From the cell containing the given text, extract its center point as [X, Y] coordinate. 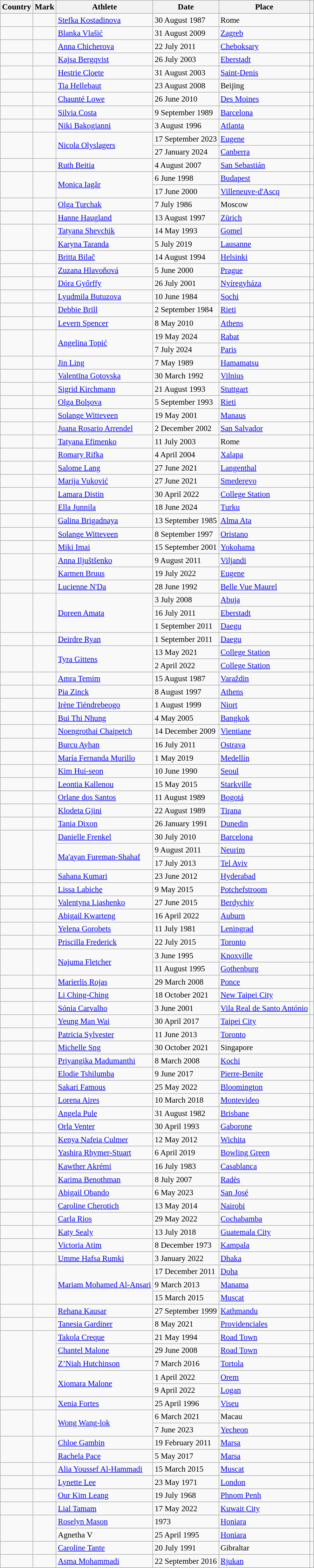
Des Moines [264, 99]
Olga Bolşova [104, 402]
Langenthal [264, 468]
Montevideo [264, 1100]
Yecheon [264, 1430]
Gaborone [264, 1127]
Tania Dixon [104, 824]
Budapest [264, 178]
Sakari Famous [104, 1087]
Dhaka [264, 1258]
Smederevo [264, 481]
23 August 2008 [186, 86]
Deirdre Ryan [104, 639]
Cochabamba [264, 1219]
1 April 2022 [186, 1377]
Danielle Frenkel [104, 837]
Nairobi [264, 1206]
Abuja [264, 600]
14 August 1994 [186, 257]
Doreen Amata [104, 613]
Umme Hafsa Rumki [104, 1258]
25 April 1995 [186, 1535]
Orem [264, 1377]
Lausanne [264, 244]
Country [17, 7]
Canberra [264, 152]
15 May 2015 [186, 784]
Yelena Gorobets [104, 929]
7 March 2016 [186, 1364]
Caroline Cherotich [104, 1206]
9 May 2015 [186, 890]
17 December 2011 [186, 1272]
Logan [264, 1390]
7 May 1989 [186, 363]
27 June 2015 [186, 903]
19 July 1968 [186, 1495]
Karima Benothman [104, 1179]
San José [264, 1192]
30 April 1993 [186, 1127]
13 August 1997 [186, 218]
Ella Junnila [104, 508]
Xalapa [264, 455]
Kochi [264, 1061]
London [264, 1482]
Bui Thi Nhung [104, 718]
22 August 1989 [186, 810]
30 August 1987 [186, 20]
Chaunté Lowe [104, 99]
31 August 2009 [186, 33]
3 June 1995 [186, 956]
Salome Lang [104, 468]
María Fernanda Murillo [104, 758]
Oristano [264, 534]
Sigrid Kirchmann [104, 389]
13 May 2021 [186, 652]
8 August 1997 [186, 692]
Auburn [264, 916]
Athlete [104, 7]
31 August 1982 [186, 1114]
Stuttgart [264, 389]
Tanesia Gardiner [104, 1324]
Britta Bilač [104, 257]
Lamara Distin [104, 494]
19 February 2011 [186, 1443]
Blanka Vlašić [104, 33]
Tatyana Efimenko [104, 442]
19 May 2001 [186, 415]
14 May 1993 [186, 231]
Carla Rios [104, 1219]
Our Kim Leang [104, 1495]
3 July 2008 [186, 600]
5 July 2019 [186, 244]
Rjukan [264, 1561]
30 April 2017 [186, 1021]
Tirana [264, 810]
Dóra Győrffy [104, 283]
Zagreb [264, 33]
Moscow [264, 205]
Juana Rosario Arrendel [104, 429]
13 July 2018 [186, 1232]
21 August 1993 [186, 389]
Kuwait City [264, 1509]
9 March 2013 [186, 1285]
Starkville [264, 784]
25 April 1996 [186, 1403]
21 May 1994 [186, 1337]
Saint-Denis [264, 73]
19 July 2022 [186, 573]
Alia Youssef Al-Hammadi [104, 1469]
Marierlis Rojas [104, 982]
25 May 2022 [186, 1087]
10 March 2018 [186, 1100]
Turku [264, 508]
17 May 2022 [186, 1509]
Rehana Kausar [104, 1311]
Lial Tamam [104, 1509]
29 May 2022 [186, 1219]
Kawther Akrémi [104, 1166]
Ma'ayan Fureman-Shahaf [104, 856]
7 June 2023 [186, 1430]
Karyna Taranda [104, 244]
Brisbane [264, 1114]
Helsinki [264, 257]
23 June 2012 [186, 876]
Villeneuve-d'Ascq [264, 191]
30 April 2022 [186, 494]
Karmen Bruus [104, 573]
Belle Vue Maurel [264, 587]
Ponce [264, 982]
22 July 2011 [186, 47]
26 June 2010 [186, 99]
Lynette Lee [104, 1482]
Viljandi [264, 560]
Angela Pule [104, 1114]
Silvia Costa [104, 112]
Vilnius [264, 376]
11 June 2013 [186, 1034]
Anna Chicherova [104, 47]
Olga Turchak [104, 205]
Valentīna Gotovska [104, 376]
9 June 2017 [186, 1074]
Takola Creque [104, 1337]
Zürich [264, 218]
Nyíregyháza [264, 283]
11 July 2003 [186, 442]
Rachela Pace [104, 1456]
6 June 1998 [186, 178]
Vientiane [264, 732]
Tatyana Shevchik [104, 231]
Gibraltar [264, 1548]
Alma Ata [264, 521]
Beijing [264, 86]
15 September 2001 [186, 547]
Kajsa Bergqvist [104, 60]
16 July 1983 [186, 1166]
Ruth Beitia [104, 165]
Priyangika Madumanthi [104, 1061]
Angelina Topić [104, 343]
Lorena Aires [104, 1100]
Kim Hui-seon [104, 771]
Kampala [264, 1245]
Singapore [264, 1048]
Asma Mohammadi [104, 1561]
New Taipei City [264, 995]
13 May 2014 [186, 1206]
Irène Tiéndrebeogo [104, 705]
Lucienne N'Da [104, 587]
Taipei City [264, 1021]
26 July 2001 [186, 283]
12 May 2012 [186, 1140]
Tyra Gittens [104, 659]
31 August 2003 [186, 73]
Najuma Fletcher [104, 962]
30 October 2021 [186, 1048]
Leningrad [264, 929]
11 July 1981 [186, 929]
18 October 2021 [186, 995]
Varaždin [264, 679]
Caroline Tante [104, 1548]
Levern Spencer [104, 323]
Prague [264, 271]
Galina Brigadnaya [104, 521]
Kenya Nafeia Culmer [104, 1140]
8 May 2010 [186, 323]
Tia Hellebaut [104, 86]
Tel Aviv [264, 863]
9 April 2022 [186, 1390]
Miki Imai [104, 547]
1973 [186, 1522]
Doha [264, 1272]
4 April 2004 [186, 455]
Yeung Man Wai [104, 1021]
San Sebastián [264, 165]
Chloe Gambin [104, 1443]
30 March 1992 [186, 376]
Pia Zinck [104, 692]
5 June 2000 [186, 271]
Atlanta [264, 125]
28 June 1992 [186, 587]
3 January 2022 [186, 1258]
Debbie Brill [104, 310]
Dunedin [264, 824]
Mariam Mohamed Al-Ansari [104, 1285]
8 September 1997 [186, 534]
7 July 2024 [186, 349]
Viseu [264, 1403]
14 December 2009 [186, 732]
Tortola [264, 1364]
Abigail Obando [104, 1192]
11 August 1995 [186, 968]
22 September 2016 [186, 1561]
Knoxville [264, 956]
Niort [264, 705]
10 June 1984 [186, 297]
Niki Bakogianni [104, 125]
Bowling Green [264, 1153]
Casablanca [264, 1166]
1 May 2019 [186, 758]
19 May 2024 [186, 336]
San Salvador [264, 429]
Monica Iagăr [104, 185]
Katy Sealy [104, 1232]
Hestrie Cloete [104, 73]
Date [186, 7]
8 December 1973 [186, 1245]
Leontia Kallenou [104, 784]
6 April 2019 [186, 1153]
Marija Vuković [104, 481]
Bloomington [264, 1087]
Hanne Haugland [104, 218]
5 May 2017 [186, 1456]
Romary Rifka [104, 455]
Sahana Kumari [104, 876]
30 July 2010 [186, 837]
6 March 2021 [186, 1416]
29 March 2008 [186, 982]
Elodie Tshilumba [104, 1074]
Xiomara Malone [104, 1383]
27 January 2024 [186, 152]
26 January 1991 [186, 824]
Rabat [264, 336]
Radès [264, 1179]
5 September 1993 [186, 402]
18 June 2024 [186, 508]
26 July 2003 [186, 60]
Guatemala City [264, 1232]
Victoria Atim [104, 1245]
3 August 1996 [186, 125]
Vila Real de Santo António [264, 1008]
20 July 1991 [186, 1548]
Patricia Sylvester [104, 1034]
4 August 2007 [186, 165]
Manama [264, 1285]
Valentyna Liashenko [104, 903]
Gothenburg [264, 968]
Yashira Rhymer-Stuart [104, 1153]
Medellín [264, 758]
8 July 2007 [186, 1179]
Place [264, 7]
Wong Wang-lok [104, 1423]
Paris [264, 349]
Potchefstroom [264, 890]
Abigail Kwarteng [104, 916]
6 May 2023 [186, 1192]
Lissa Labiche [104, 890]
8 March 2008 [186, 1061]
3 June 2001 [186, 1008]
Ostrava [264, 745]
27 September 1999 [186, 1311]
4 May 2005 [186, 718]
29 June 2008 [186, 1351]
7 July 1986 [186, 205]
Sochi [264, 297]
Sónia Carvalho [104, 1008]
Gomel [264, 231]
Kathmandu [264, 1311]
2 December 2002 [186, 429]
Xenia Fortes [104, 1403]
Priscilla Frederick [104, 942]
Orlane dos Santos [104, 797]
Hamamatsu [264, 363]
Orla Venter [104, 1127]
Hyderabad [264, 876]
13 September 1985 [186, 521]
17 July 2013 [186, 863]
9 September 1989 [186, 112]
Seoul [264, 771]
Noengrothai Chaipetch [104, 732]
Mark [45, 7]
Lyudmila Butuzova [104, 297]
Chantel Malone [104, 1351]
Pierre-Benite [264, 1074]
2 April 2022 [186, 666]
23 May 1971 [186, 1482]
Manaus [264, 415]
Michelle Sng [104, 1048]
Bangkok [264, 718]
Phnom Penh [264, 1495]
15 August 1987 [186, 679]
11 August 1989 [186, 797]
Amra Temim [104, 679]
10 June 1990 [186, 771]
Yokohama [264, 547]
Burcu Ayhan [104, 745]
Providenciales [264, 1324]
22 July 2015 [186, 942]
Bogotá [264, 797]
8 May 2021 [186, 1324]
2 September 1984 [186, 310]
Zuzana Hlavoňová [104, 271]
Klodeta Gjini [104, 810]
Jin Ling [104, 363]
16 April 2022 [186, 916]
1 August 1999 [186, 705]
Anna Iljuštšenko [104, 560]
Roselyn Mason [104, 1522]
Neurim [264, 850]
Wichita [264, 1140]
Agnetha V [104, 1535]
Cheboksary [264, 47]
Li Ching-Ching [104, 995]
Macau [264, 1416]
17 June 2000 [186, 191]
Stefka Kostadinova [104, 20]
Nicola Olyslagers [104, 145]
17 September 2023 [186, 139]
Berdychiv [264, 903]
Z’Niah Hutchinson [104, 1364]
